Return [x, y] of the center of cell containing provided text 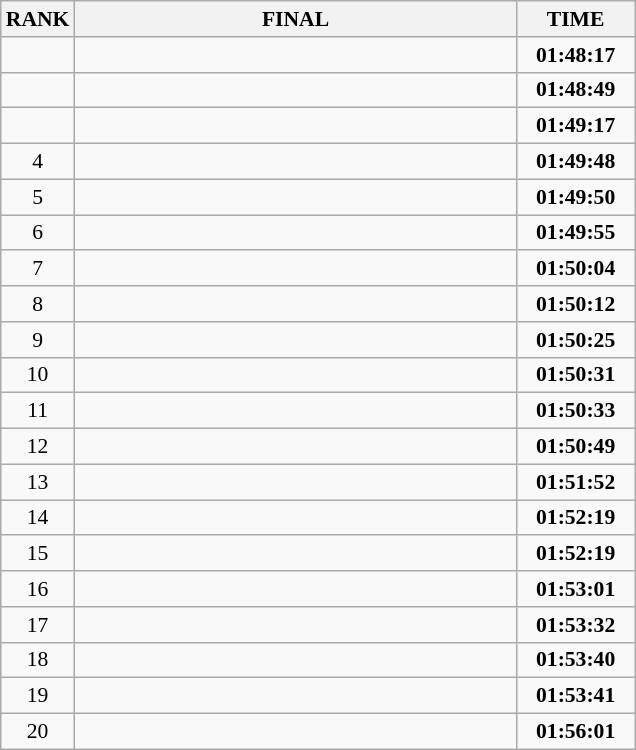
01:50:49 [576, 447]
13 [38, 482]
01:50:33 [576, 411]
17 [38, 625]
5 [38, 197]
01:49:48 [576, 162]
FINAL [295, 19]
01:53:32 [576, 625]
16 [38, 589]
01:51:52 [576, 482]
4 [38, 162]
9 [38, 340]
01:49:17 [576, 126]
7 [38, 269]
6 [38, 233]
01:50:04 [576, 269]
RANK [38, 19]
11 [38, 411]
01:50:31 [576, 375]
01:50:12 [576, 304]
01:50:25 [576, 340]
18 [38, 660]
15 [38, 554]
01:48:49 [576, 90]
10 [38, 375]
14 [38, 518]
20 [38, 732]
8 [38, 304]
01:53:40 [576, 660]
01:49:50 [576, 197]
01:53:41 [576, 696]
01:48:17 [576, 55]
01:49:55 [576, 233]
19 [38, 696]
12 [38, 447]
01:53:01 [576, 589]
01:56:01 [576, 732]
TIME [576, 19]
